Return [x, y] of the center of cell containing provided text 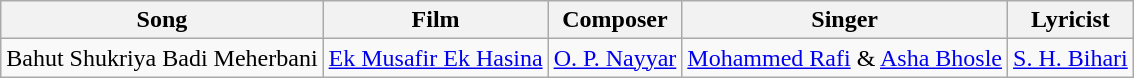
Composer [615, 20]
S. H. Bihari [1071, 58]
Song [162, 20]
Lyricist [1071, 20]
Ek Musafir Ek Hasina [436, 58]
Mohammed Rafi & Asha Bhosle [845, 58]
O. P. Nayyar [615, 58]
Bahut Shukriya Badi Meherbani [162, 58]
Singer [845, 20]
Film [436, 20]
